Return (x, y) of the center of cell containing provided text 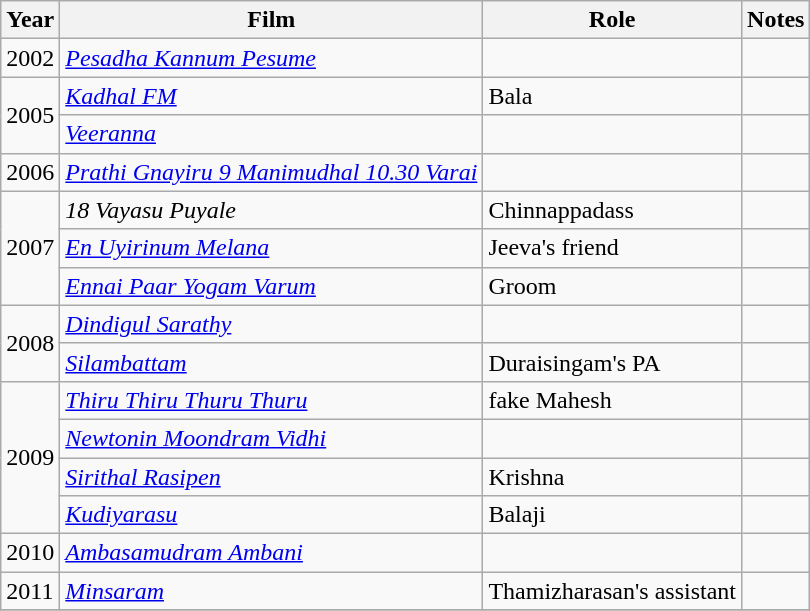
Chinnappadass (612, 210)
Groom (612, 286)
Thiru Thiru Thuru Thuru (272, 400)
fake Mahesh (612, 400)
Kadhal FM (272, 96)
2002 (30, 58)
Duraisingam's PA (612, 362)
Sirithal Rasipen (272, 477)
Ambasamudram Ambani (272, 553)
Prathi Gnayiru 9 Manimudhal 10.30 Varai (272, 172)
Krishna (612, 477)
2008 (30, 343)
2007 (30, 248)
Veeranna (272, 134)
2011 (30, 591)
Minsaram (272, 591)
2009 (30, 457)
2006 (30, 172)
Ennai Paar Yogam Varum (272, 286)
Kudiyarasu (272, 515)
Jeeva's friend (612, 248)
Year (30, 20)
Role (612, 20)
En Uyirinum Melana (272, 248)
Pesadha Kannum Pesume (272, 58)
Thamizharasan's assistant (612, 591)
Newtonin Moondram Vidhi (272, 438)
Bala (612, 96)
Silambattam (272, 362)
Balaji (612, 515)
18 Vayasu Puyale (272, 210)
2010 (30, 553)
Notes (776, 20)
2005 (30, 115)
Dindigul Sarathy (272, 324)
Film (272, 20)
